Scan for the cell matching the given text and deliver its (x, y) coordinate at center. 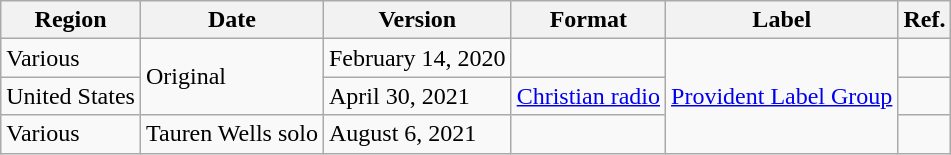
Version (417, 20)
Date (232, 20)
August 6, 2021 (417, 134)
April 30, 2021 (417, 96)
Provident Label Group (782, 96)
February 14, 2020 (417, 58)
Christian radio (588, 96)
Ref. (924, 20)
United States (71, 96)
Original (232, 77)
Label (782, 20)
Region (71, 20)
Format (588, 20)
Tauren Wells solo (232, 134)
